From the cell containing the given text, extract its center point as (X, Y) coordinate. 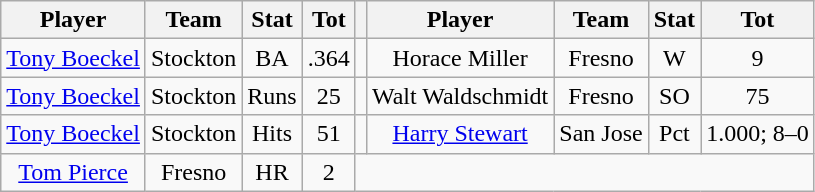
1.000; 8–0 (758, 134)
Hits (272, 134)
HR (272, 172)
Walt Waldschmidt (460, 96)
Pct (674, 134)
BA (272, 58)
51 (328, 134)
.364 (328, 58)
Tom Pierce (74, 172)
San Jose (601, 134)
Runs (272, 96)
Harry Stewart (460, 134)
9 (758, 58)
Horace Miller (460, 58)
SO (674, 96)
75 (758, 96)
W (674, 58)
2 (328, 172)
25 (328, 96)
